Identify which cell holds the provided text, then report its [X, Y] central coordinate. 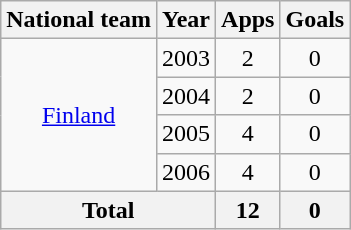
Year [186, 20]
2005 [186, 134]
12 [248, 210]
Goals [315, 20]
2004 [186, 96]
2003 [186, 58]
Finland [79, 115]
Apps [248, 20]
National team [79, 20]
Total [108, 210]
2006 [186, 172]
